Locate the cell with the specified text and output its [x, y] center coordinate. 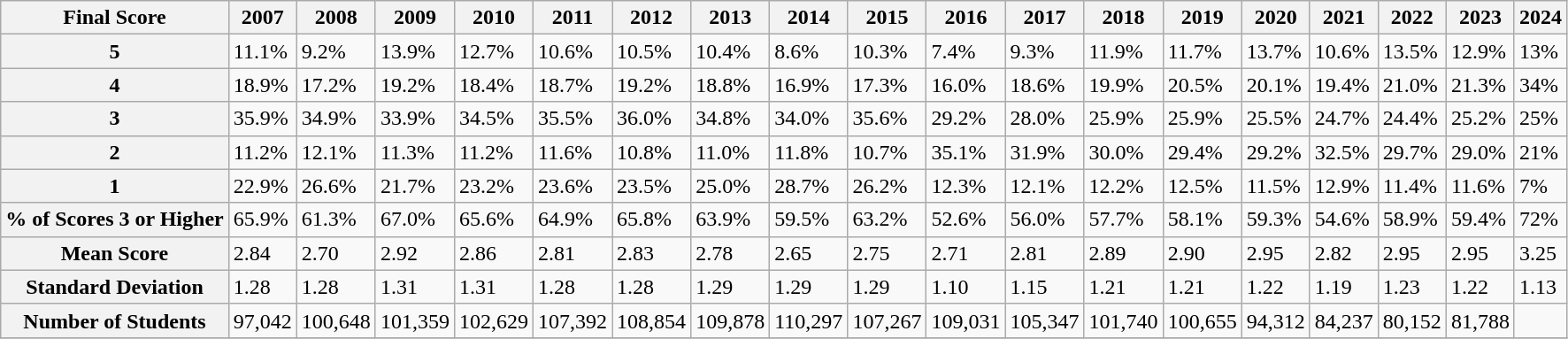
12.7% [494, 51]
109,878 [731, 320]
63.2% [887, 220]
9.3% [1044, 51]
2.70 [336, 253]
35.9% [262, 119]
21% [1540, 152]
5 [115, 51]
26.6% [336, 186]
1.10 [966, 287]
18.8% [731, 85]
18.7% [572, 85]
29.4% [1202, 152]
2.71 [966, 253]
56.0% [1044, 220]
4 [115, 85]
72% [1540, 220]
11.9% [1124, 51]
2.78 [731, 253]
107,392 [572, 320]
2.90 [1202, 253]
10.4% [731, 51]
32.5% [1343, 152]
2007 [262, 18]
2015 [887, 18]
17.3% [887, 85]
2.89 [1124, 253]
21.7% [414, 186]
29.0% [1480, 152]
1.13 [1540, 287]
19.9% [1124, 85]
13% [1540, 51]
25.5% [1276, 119]
63.9% [731, 220]
2020 [1276, 18]
2.65 [809, 253]
8.6% [809, 51]
35.6% [887, 119]
81,788 [1480, 320]
18.6% [1044, 85]
23.6% [572, 186]
11.1% [262, 51]
2009 [414, 18]
1.23 [1412, 287]
34.0% [809, 119]
101,740 [1124, 320]
65.8% [651, 220]
20.5% [1202, 85]
84,237 [1343, 320]
7.4% [966, 51]
109,031 [966, 320]
36.0% [651, 119]
67.0% [414, 220]
20.1% [1276, 85]
52.6% [966, 220]
29.7% [1412, 152]
34.5% [494, 119]
58.9% [1412, 220]
24.4% [1412, 119]
2012 [651, 18]
58.1% [1202, 220]
2.83 [651, 253]
33.9% [414, 119]
16.9% [809, 85]
25% [1540, 119]
59.4% [1480, 220]
35.5% [572, 119]
59.5% [809, 220]
2008 [336, 18]
11.3% [414, 152]
2013 [731, 18]
11.4% [1412, 186]
1.19 [1343, 287]
59.3% [1276, 220]
2024 [1540, 18]
19.4% [1343, 85]
108,854 [651, 320]
28.0% [1044, 119]
21.0% [1412, 85]
94,312 [1276, 320]
13.7% [1276, 51]
17.2% [336, 85]
65.6% [494, 220]
Final Score [115, 18]
% of Scores 3 or Higher [115, 220]
26.2% [887, 186]
34.8% [731, 119]
11.0% [731, 152]
2010 [494, 18]
7% [1540, 186]
107,267 [887, 320]
3.25 [1540, 253]
Number of Students [115, 320]
61.3% [336, 220]
Standard Deviation [115, 287]
11.8% [809, 152]
2.84 [262, 253]
100,655 [1202, 320]
2019 [1202, 18]
25.2% [1480, 119]
2.82 [1343, 253]
54.6% [1343, 220]
24.7% [1343, 119]
12.5% [1202, 186]
13.9% [414, 51]
10.5% [651, 51]
110,297 [809, 320]
97,042 [262, 320]
2014 [809, 18]
35.1% [966, 152]
12.3% [966, 186]
65.9% [262, 220]
11.5% [1276, 186]
11.7% [1202, 51]
2023 [1480, 18]
2017 [1044, 18]
105,347 [1044, 320]
2.75 [887, 253]
21.3% [1480, 85]
80,152 [1412, 320]
1.15 [1044, 287]
10.8% [651, 152]
18.4% [494, 85]
2011 [572, 18]
31.9% [1044, 152]
18.9% [262, 85]
23.5% [651, 186]
2016 [966, 18]
9.2% [336, 51]
2021 [1343, 18]
34.9% [336, 119]
30.0% [1124, 152]
2.92 [414, 253]
Mean Score [115, 253]
2.86 [494, 253]
10.3% [887, 51]
57.7% [1124, 220]
16.0% [966, 85]
34% [1540, 85]
100,648 [336, 320]
2 [115, 152]
101,359 [414, 320]
12.2% [1124, 186]
23.2% [494, 186]
28.7% [809, 186]
13.5% [1412, 51]
10.7% [887, 152]
25.0% [731, 186]
3 [115, 119]
64.9% [572, 220]
2022 [1412, 18]
2018 [1124, 18]
22.9% [262, 186]
1 [115, 186]
102,629 [494, 320]
